Return the [X, Y] coordinate for the center point of the cell that contains the specified text.  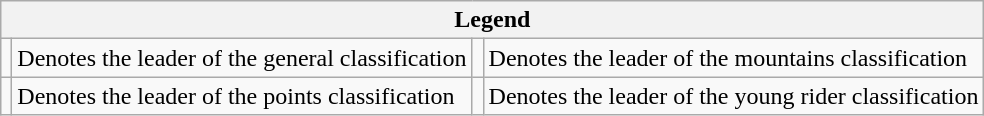
Denotes the leader of the young rider classification [734, 96]
Denotes the leader of the mountains classification [734, 58]
Denotes the leader of the points classification [242, 96]
Legend [492, 20]
Denotes the leader of the general classification [242, 58]
